Detect which cell encompasses the target text, then output its (X, Y) center coordinate. 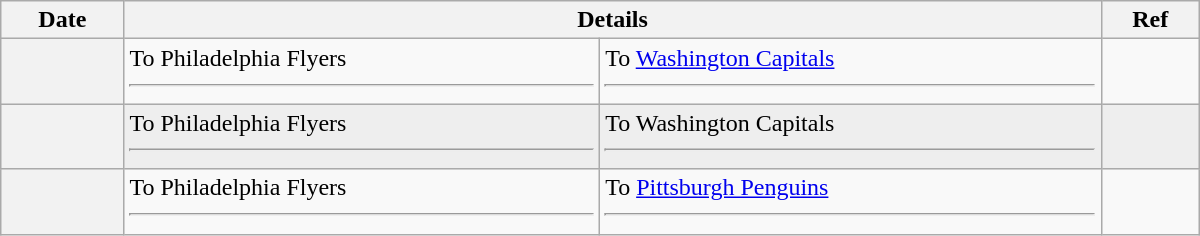
Ref (1150, 20)
Date (62, 20)
To Pittsburgh Penguins (850, 202)
Details (612, 20)
